Locate the cell with the specified text and output its (X, Y) center coordinate. 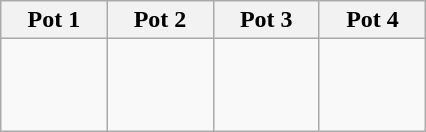
Pot 4 (372, 20)
Pot 3 (266, 20)
Pot 2 (160, 20)
Pot 1 (54, 20)
